Search for the cell housing the specified text and yield its (x, y) center coordinate. 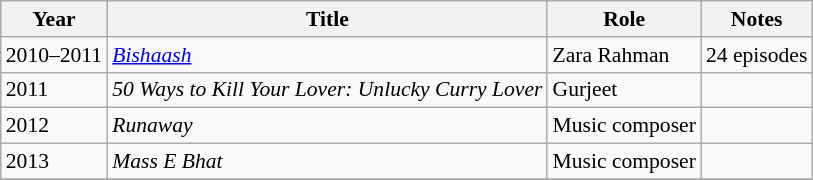
Title (327, 19)
Notes (756, 19)
Mass E Bhat (327, 162)
Role (624, 19)
2010–2011 (54, 55)
2011 (54, 90)
2013 (54, 162)
Year (54, 19)
Bishaash (327, 55)
Runaway (327, 126)
24 episodes (756, 55)
50 Ways to Kill Your Lover: Unlucky Curry Lover (327, 90)
2012 (54, 126)
Zara Rahman (624, 55)
Gurjeet (624, 90)
